From the cell containing the given text, extract its center point as (x, y) coordinate. 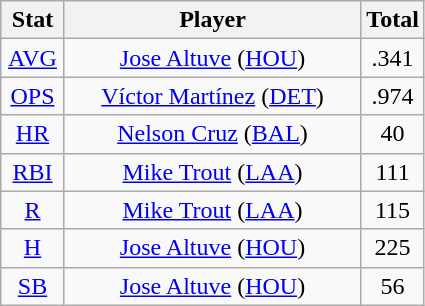
AVG (33, 58)
Víctor Martínez (DET) (212, 96)
H (33, 248)
R (33, 210)
.974 (393, 96)
SB (33, 286)
40 (393, 134)
111 (393, 172)
RBI (33, 172)
56 (393, 286)
Player (212, 20)
Total (393, 20)
Stat (33, 20)
.341 (393, 58)
115 (393, 210)
Nelson Cruz (BAL) (212, 134)
225 (393, 248)
OPS (33, 96)
HR (33, 134)
